Return the (x, y) coordinate for the center point of the cell that contains the specified text.  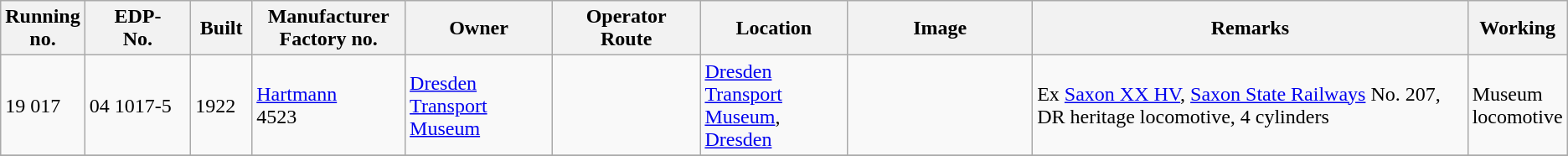
Ex Saxon XX HV, Saxon State Railways No. 207, DR heritage locomotive, 4 cylinders (1250, 106)
Working (1518, 29)
Remarks (1250, 29)
19 017 (43, 106)
Runningno. (43, 29)
Museum locomotive (1518, 106)
04 1017-5 (137, 106)
Dresden Transport Museum (479, 106)
Owner (479, 29)
OperatorRoute (627, 29)
Location (774, 29)
Hartmann4523 (328, 106)
Built (221, 29)
ManufacturerFactory no. (328, 29)
Dresden Transport Museum, Dresden (774, 106)
EDP-No. (137, 29)
1922 (221, 106)
Image (940, 29)
